From the cell containing the given text, extract its center point as (X, Y) coordinate. 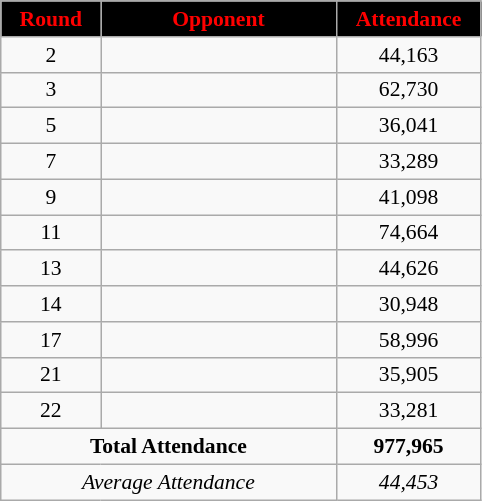
36,041 (408, 126)
7 (51, 162)
11 (51, 233)
41,098 (408, 197)
17 (51, 340)
33,281 (408, 411)
Average Attendance (168, 482)
2 (51, 55)
74,664 (408, 233)
3 (51, 90)
33,289 (408, 162)
62,730 (408, 90)
22 (51, 411)
58,996 (408, 340)
Opponent (218, 19)
44,453 (408, 482)
5 (51, 126)
44,626 (408, 269)
21 (51, 375)
13 (51, 269)
977,965 (408, 447)
Attendance (408, 19)
30,948 (408, 304)
Total Attendance (168, 447)
44,163 (408, 55)
Round (51, 19)
14 (51, 304)
9 (51, 197)
35,905 (408, 375)
